Find where the given text appears and provide that cell's center as [X, Y] coordinate. 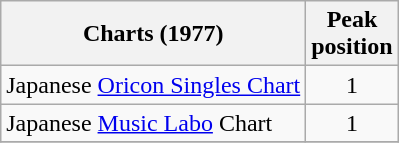
Peakposition [352, 34]
Japanese Oricon Singles Chart [154, 85]
Japanese Music Labo Chart [154, 123]
Charts (1977) [154, 34]
